Locate the cell with the specified text and output its (X, Y) center coordinate. 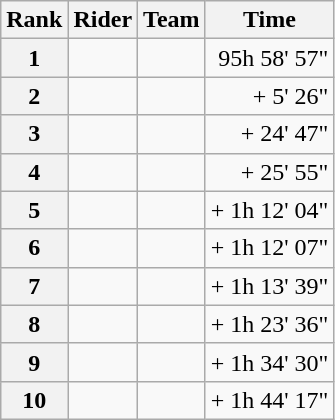
Time (270, 20)
7 (34, 286)
+ 1h 13' 39" (270, 286)
2 (34, 96)
Team (172, 20)
+ 1h 12' 07" (270, 248)
4 (34, 172)
+ 24' 47" (270, 134)
9 (34, 362)
1 (34, 58)
+ 5' 26" (270, 96)
10 (34, 400)
+ 1h 12' 04" (270, 210)
Rider (103, 20)
+ 25' 55" (270, 172)
95h 58' 57" (270, 58)
+ 1h 23' 36" (270, 324)
+ 1h 44' 17" (270, 400)
5 (34, 210)
6 (34, 248)
Rank (34, 20)
3 (34, 134)
8 (34, 324)
+ 1h 34' 30" (270, 362)
